Return the (X, Y) coordinate for the center point of the cell that contains the specified text.  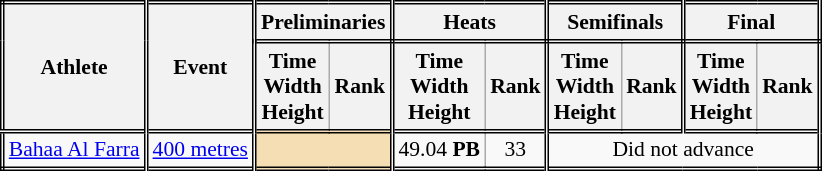
Athlete (74, 67)
Final (751, 22)
Bahaa Al Farra (74, 150)
Event (200, 67)
49.04 PB (438, 150)
Preliminaries (322, 22)
400 metres (200, 150)
Heats (470, 22)
33 (516, 150)
Semifinals (615, 22)
Did not advance (683, 150)
